Search for the cell housing the specified text and yield its [x, y] center coordinate. 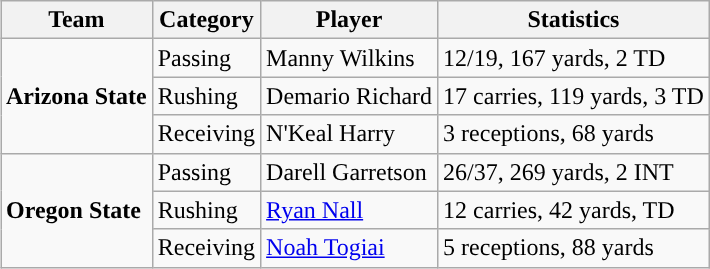
5 receptions, 88 yards [574, 248]
Demario Richard [350, 96]
Statistics [574, 20]
Oregon State [76, 210]
Manny Wilkins [350, 58]
Player [350, 20]
26/37, 269 yards, 2 INT [574, 172]
Darell Garretson [350, 172]
3 receptions, 68 yards [574, 134]
Noah Togiai [350, 248]
Arizona State [76, 96]
12/19, 167 yards, 2 TD [574, 58]
12 carries, 42 yards, TD [574, 210]
Team [76, 20]
Ryan Nall [350, 210]
17 carries, 119 yards, 3 TD [574, 96]
N'Keal Harry [350, 134]
Category [206, 20]
